For the text-containing cell, return its midpoint in [X, Y] coordinate format. 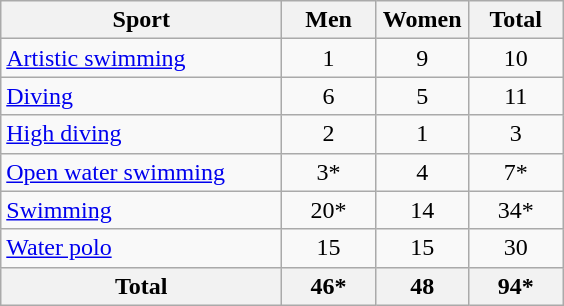
High diving [142, 134]
3 [516, 134]
Swimming [142, 210]
6 [329, 96]
9 [422, 58]
Men [329, 20]
30 [516, 248]
10 [516, 58]
11 [516, 96]
14 [422, 210]
5 [422, 96]
Diving [142, 96]
Water polo [142, 248]
94* [516, 286]
7* [516, 172]
46* [329, 286]
Sport [142, 20]
Open water swimming [142, 172]
34* [516, 210]
3* [329, 172]
Artistic swimming [142, 58]
2 [329, 134]
48 [422, 286]
20* [329, 210]
Women [422, 20]
4 [422, 172]
